Search for the cell housing the specified text and yield its [x, y] center coordinate. 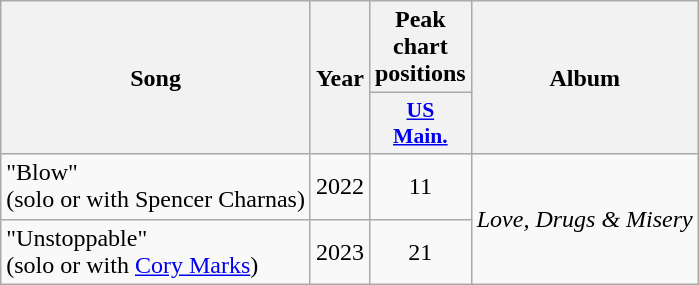
Peak chart positions [420, 47]
Year [340, 78]
Album [584, 78]
Song [156, 78]
2022 [340, 186]
USMain. [420, 124]
21 [420, 252]
11 [420, 186]
Love, Drugs & Misery [584, 219]
"Unstoppable"(solo or with Cory Marks) [156, 252]
"Blow"(solo or with Spencer Charnas) [156, 186]
2023 [340, 252]
